Scan for the cell matching the given text and deliver its [x, y] coordinate at center. 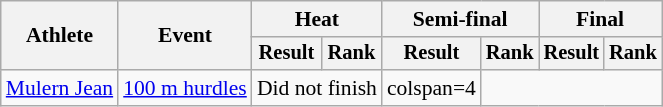
Athlete [60, 36]
Event [185, 36]
100 m hurdles [185, 88]
Heat [317, 19]
Semi-final [460, 19]
Final [600, 19]
colspan=4 [432, 88]
Mulern Jean [60, 88]
Did not finish [317, 88]
